Find where the given text appears and provide that cell's center as [x, y] coordinate. 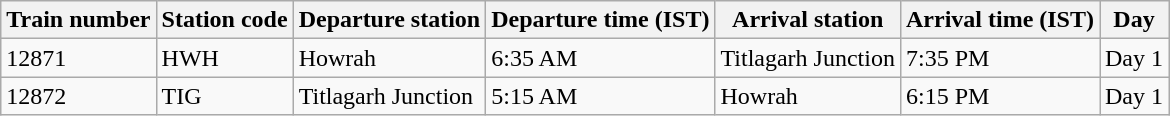
6:35 AM [600, 58]
Train number [78, 20]
12871 [78, 58]
12872 [78, 96]
7:35 PM [1000, 58]
TIG [224, 96]
Arrival station [808, 20]
5:15 AM [600, 96]
HWH [224, 58]
Station code [224, 20]
Departure station [390, 20]
Departure time (IST) [600, 20]
Arrival time (IST) [1000, 20]
Day [1134, 20]
6:15 PM [1000, 96]
